Return the [x, y] coordinate for the center point of the cell that contains the specified text.  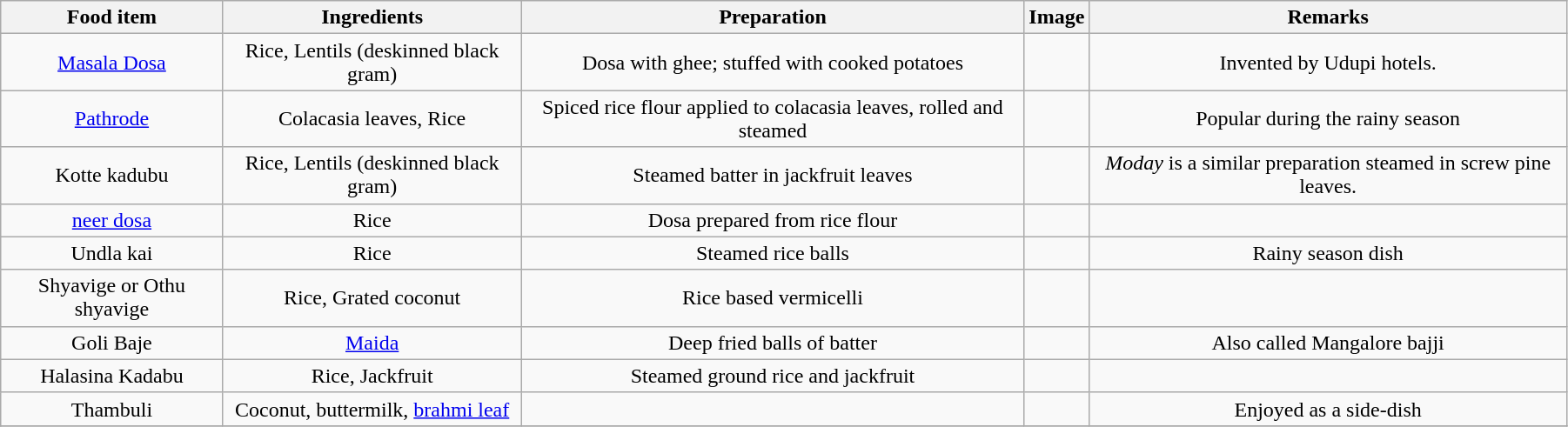
Rice, Jackfruit [372, 376]
Pathrode [111, 118]
Dosa with ghee; stuffed with cooked potatoes [773, 63]
Rainy season dish [1328, 253]
Steamed batter in jackfruit leaves [773, 176]
Undla kai [111, 253]
Enjoyed as a side-dish [1328, 409]
Remarks [1328, 17]
Goli Baje [111, 343]
Popular during the rainy season [1328, 118]
Deep fried balls of batter [773, 343]
Steamed ground rice and jackfruit [773, 376]
Colacasia leaves, Rice [372, 118]
Image [1056, 17]
Spiced rice flour applied to colacasia leaves, rolled and steamed [773, 118]
Also called Mangalore bajji [1328, 343]
Coconut, buttermilk, brahmi leaf [372, 409]
Rice based vermicelli [773, 297]
Preparation [773, 17]
Halasina Kadabu [111, 376]
Masala Dosa [111, 63]
neer dosa [111, 220]
Ingredients [372, 17]
Shyavige or Othu shyavige [111, 297]
Dosa prepared from rice flour [773, 220]
Steamed rice balls [773, 253]
Maida [372, 343]
Thambuli [111, 409]
Moday is a similar preparation steamed in screw pine leaves. [1328, 176]
Kotte kadubu [111, 176]
Invented by Udupi hotels. [1328, 63]
Food item [111, 17]
Rice, Grated coconut [372, 297]
